Scan for the cell matching the given text and deliver its [x, y] coordinate at center. 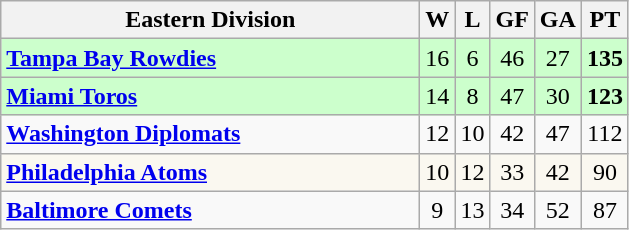
Washington Diplomats [210, 134]
46 [512, 58]
6 [472, 58]
W [438, 20]
9 [438, 210]
33 [512, 172]
52 [558, 210]
87 [604, 210]
14 [438, 96]
16 [438, 58]
112 [604, 134]
90 [604, 172]
L [472, 20]
123 [604, 96]
30 [558, 96]
135 [604, 58]
Eastern Division [210, 20]
PT [604, 20]
13 [472, 210]
8 [472, 96]
Baltimore Comets [210, 210]
GA [558, 20]
GF [512, 20]
27 [558, 58]
Tampa Bay Rowdies [210, 58]
34 [512, 210]
Miami Toros [210, 96]
Philadelphia Atoms [210, 172]
